Determine the [x, y] coordinate at the center of the cell enclosing the given text.  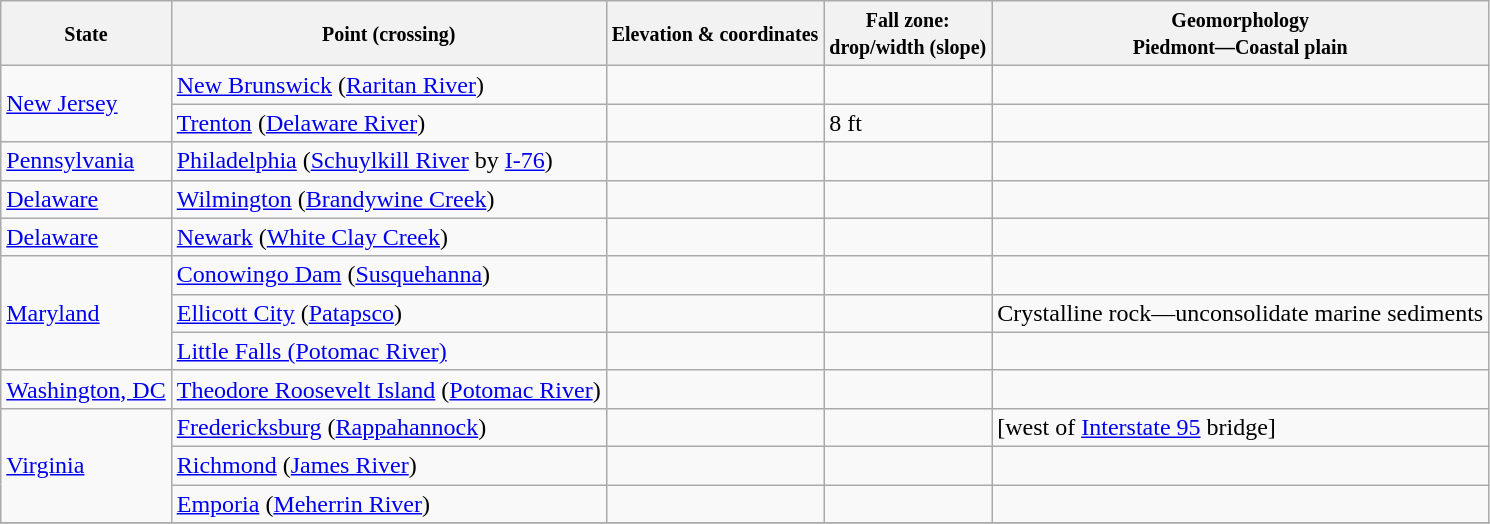
Crystalline rock—unconsolidate marine sediments [1240, 313]
Conowingo Dam (Susquehanna) [388, 275]
Virginia [86, 465]
Richmond (James River) [388, 465]
Wilmington (Brandywine Creek) [388, 199]
Trenton (Delaware River) [388, 123]
GeomorphologyPiedmont—Coastal plain [1240, 34]
Theodore Roosevelt Island (Potomac River) [388, 389]
Pennsylvania [86, 161]
Maryland [86, 313]
New Jersey [86, 104]
Little Falls (Potomac River) [388, 351]
Fredericksburg (Rappahannock) [388, 427]
Elevation & coordinates [715, 34]
Philadelphia (Schuylkill River by I-76) [388, 161]
Emporia (Meherrin River) [388, 503]
Ellicott City (Patapsco) [388, 313]
Washington, DC [86, 389]
[west of Interstate 95 bridge] [1240, 427]
New Brunswick (Raritan River) [388, 85]
8 ft [908, 123]
Point (crossing) [388, 34]
State [86, 34]
Fall zone:drop/width (slope) [908, 34]
Newark (White Clay Creek) [388, 237]
